Scan for the cell matching the given text and deliver its (X, Y) coordinate at center. 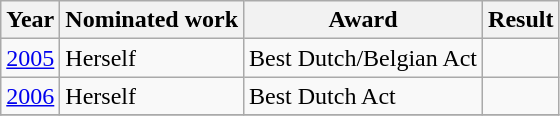
Year (30, 20)
2006 (30, 96)
2005 (30, 58)
Best Dutch Act (364, 96)
Best Dutch/Belgian Act (364, 58)
Nominated work (152, 20)
Result (521, 20)
Award (364, 20)
